Detect which cell encompasses the target text, then output its [X, Y] center coordinate. 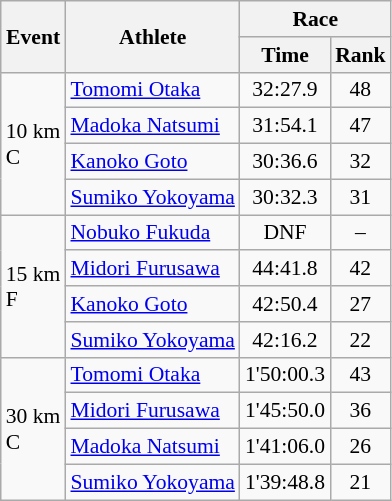
44:41.8 [285, 269]
DNF [285, 233]
– [360, 233]
42:16.2 [285, 340]
27 [360, 304]
21 [360, 482]
15 km F [34, 286]
22 [360, 340]
31:54.1 [285, 126]
47 [360, 126]
Event [34, 36]
31 [360, 197]
1'45:50.0 [285, 411]
Race [316, 19]
26 [360, 447]
36 [360, 411]
32 [360, 162]
1'39:48.8 [285, 482]
30:36.6 [285, 162]
42 [360, 269]
Athlete [152, 36]
43 [360, 375]
32:27.9 [285, 90]
1'50:00.3 [285, 375]
30:32.3 [285, 197]
1'41:06.0 [285, 447]
Time [285, 55]
30 km C [34, 428]
Rank [360, 55]
10 km C [34, 143]
48 [360, 90]
42:50.4 [285, 304]
Nobuko Fukuda [152, 233]
